Capture the cell that displays the provided text and extract its [X, Y] central coordinate. 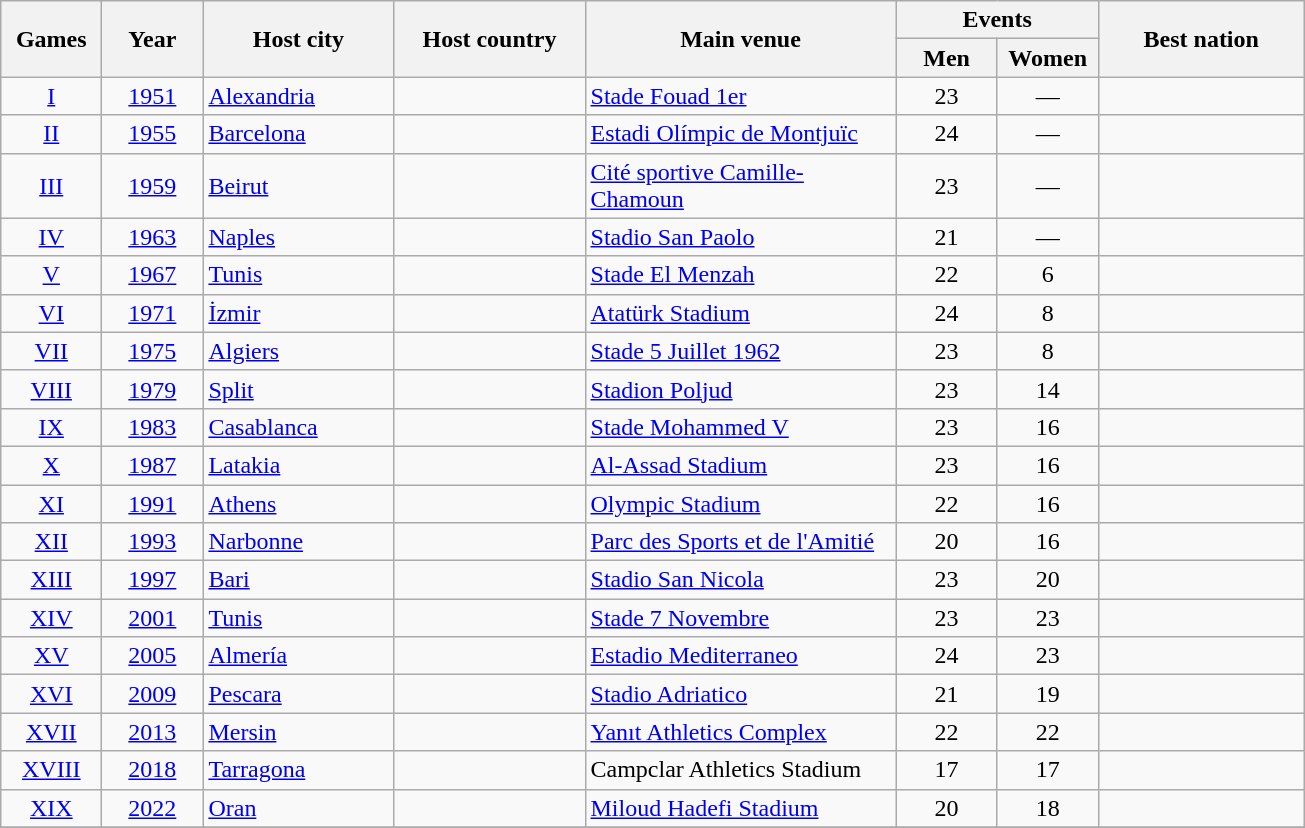
Host city [298, 39]
Stade Fouad 1er [740, 96]
Mersin [298, 732]
1983 [152, 427]
2018 [152, 770]
VIII [52, 389]
2005 [152, 656]
Stade El Menzah [740, 275]
Miloud Hadefi Stadium [740, 808]
Main venue [740, 39]
1951 [152, 96]
Stadio San Paolo [740, 237]
Yanıt Athletics Complex [740, 732]
Barcelona [298, 134]
Men [946, 58]
Al-Assad Stadium [740, 465]
Alexandria [298, 96]
1997 [152, 580]
Olympic Stadium [740, 503]
1975 [152, 351]
IX [52, 427]
Campclar Athletics Stadium [740, 770]
V [52, 275]
1987 [152, 465]
Atatürk Stadium [740, 313]
Stade 7 Novembre [740, 618]
VII [52, 351]
Almería [298, 656]
Women [1048, 58]
Algiers [298, 351]
Host country [490, 39]
Naples [298, 237]
XVII [52, 732]
19 [1048, 694]
Estadi Olímpic de Montjuïc [740, 134]
X [52, 465]
Narbonne [298, 542]
1971 [152, 313]
2013 [152, 732]
Cité sportive Camille-Chamoun [740, 186]
18 [1048, 808]
Athens [298, 503]
VI [52, 313]
1979 [152, 389]
1991 [152, 503]
Estadio Mediterraneo [740, 656]
Stade Mohammed V [740, 427]
Pescara [298, 694]
XI [52, 503]
II [52, 134]
1955 [152, 134]
III [52, 186]
Bari [298, 580]
1993 [152, 542]
2001 [152, 618]
IV [52, 237]
XVIII [52, 770]
1967 [152, 275]
I [52, 96]
XII [52, 542]
Split [298, 389]
Stadio San Nicola [740, 580]
Best nation [1201, 39]
Stadion Poljud [740, 389]
İzmir [298, 313]
XIV [52, 618]
XVI [52, 694]
Year [152, 39]
Oran [298, 808]
1959 [152, 186]
Tarragona [298, 770]
Beirut [298, 186]
Events [997, 20]
2022 [152, 808]
Stadio Adriatico [740, 694]
XIII [52, 580]
1963 [152, 237]
Stade 5 Juillet 1962 [740, 351]
XIX [52, 808]
Casablanca [298, 427]
Latakia [298, 465]
Games [52, 39]
14 [1048, 389]
6 [1048, 275]
Parc des Sports et de l'Amitié [740, 542]
XV [52, 656]
2009 [152, 694]
